Return (X, Y) of the center of cell containing provided text 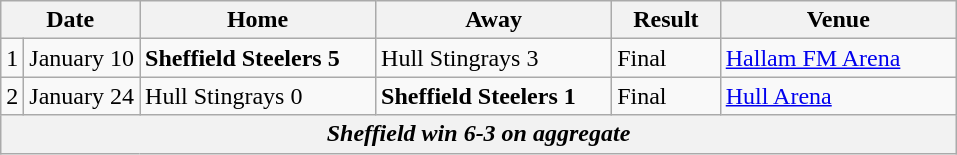
Sheffield Steelers 1 (494, 96)
January 24 (82, 96)
Home (258, 20)
1 (12, 58)
January 10 (82, 58)
Away (494, 20)
Hull Stingrays 0 (258, 96)
Hull Arena (838, 96)
Venue (838, 20)
Hallam FM Arena (838, 58)
Sheffield win 6-3 on aggregate (479, 134)
Sheffield Steelers 5 (258, 58)
Result (666, 20)
2 (12, 96)
Date (70, 20)
Hull Stingrays 3 (494, 58)
